Search for the cell housing the specified text and yield its [X, Y] center coordinate. 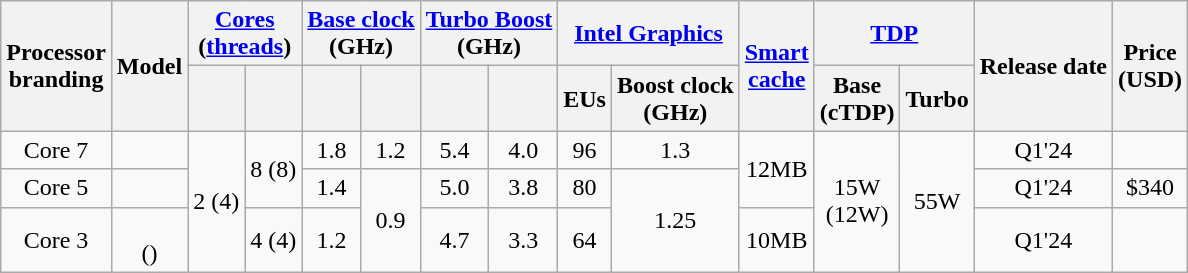
55W [937, 202]
Turbo Boost(GHz) [489, 34]
1.25 [675, 220]
10MB [776, 240]
15W(12W) [857, 202]
80 [585, 188]
1.4 [332, 188]
Core 5 [56, 188]
64 [585, 240]
Core 7 [56, 150]
() [149, 240]
Intel Graphics [648, 34]
4.7 [454, 240]
1.3 [675, 150]
4.0 [524, 150]
Base clock(GHz) [361, 34]
96 [585, 150]
Model [149, 66]
0.9 [390, 220]
TDP [894, 34]
5.4 [454, 150]
EUs [585, 98]
3.3 [524, 240]
Price (USD) [1150, 66]
4 (4) [274, 240]
Base(cTDP) [857, 98]
12MB [776, 169]
Boost clock(GHz) [675, 98]
$340 [1150, 188]
1.8 [332, 150]
2 (4) [216, 202]
8 (8) [274, 169]
Release date [1043, 66]
Smartcache [776, 66]
Core 3 [56, 240]
3.8 [524, 188]
Turbo [937, 98]
Processorbranding [56, 66]
5.0 [454, 188]
Cores(threads) [245, 34]
